Provide the [x, y] coordinate of the cell's center where the given text is located.  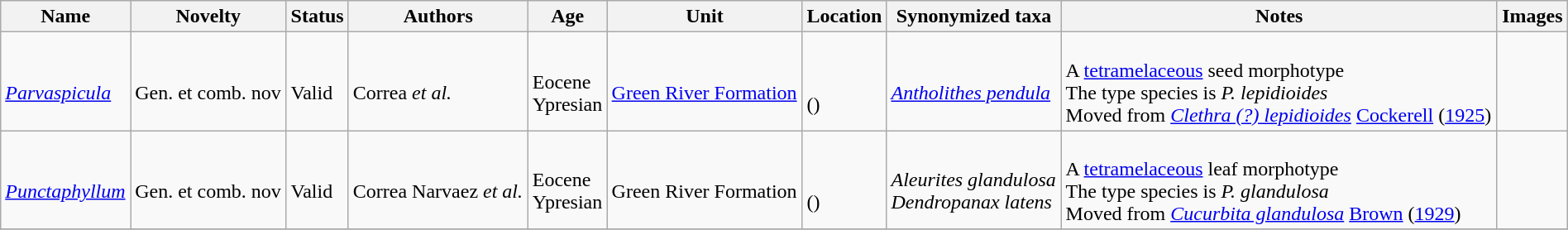
Correa et al. [438, 81]
Aleurites glandulosa Dendropanax latens [974, 180]
Notes [1279, 17]
Location [844, 17]
Images [1532, 17]
Age [567, 17]
A tetramelaceous seed morphotype The type species is P. lepidioides Moved from Clethra (?) lepidioides Cockerell (1925) [1279, 81]
Correa Narvaez et al. [438, 180]
Status [318, 17]
Parvaspicula [66, 81]
Novelty [208, 17]
Name [66, 17]
A tetramelaceous leaf morphotype The type species is P. glandulosa Moved from Cucurbita glandulosa Brown (1929) [1279, 180]
Punctaphyllum [66, 180]
Unit [705, 17]
Authors [438, 17]
Antholithes pendula [974, 81]
Synonymized taxa [974, 17]
